Capture the cell that displays the provided text and extract its [x, y] central coordinate. 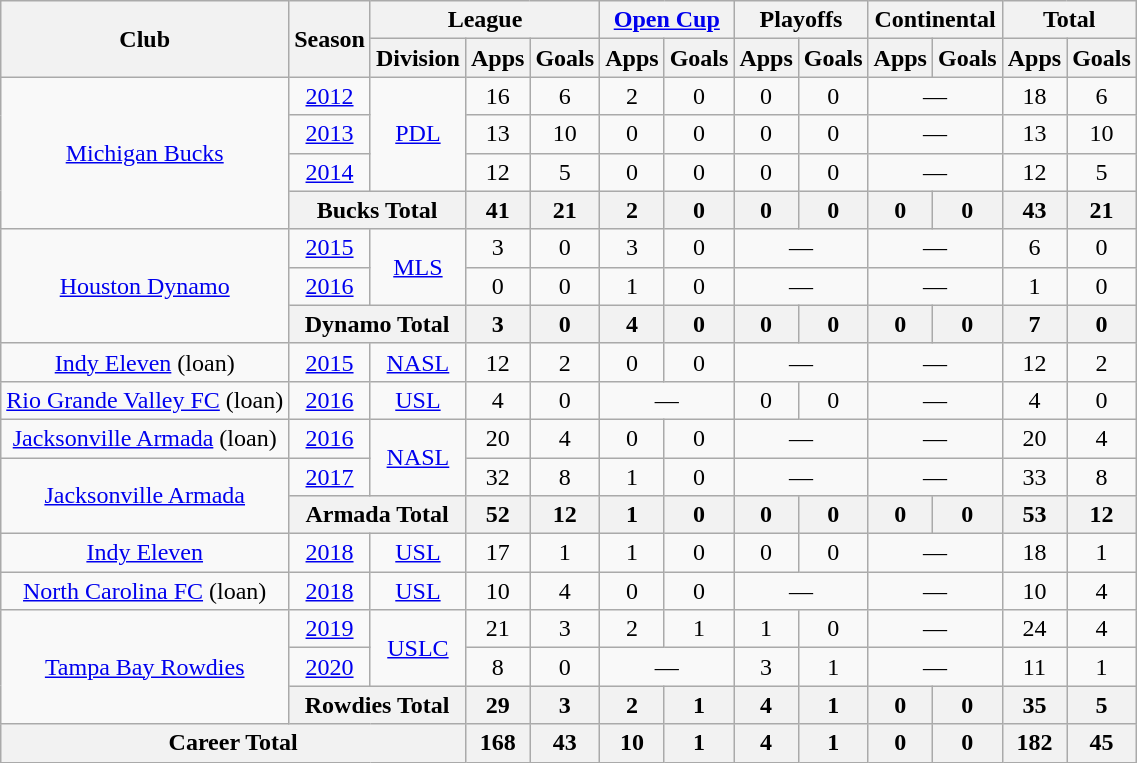
Season [330, 39]
Total [1069, 20]
Indy Eleven (loan) [145, 362]
33 [1034, 477]
2014 [330, 172]
53 [1034, 515]
Jacksonville Armada (loan) [145, 438]
MLS [418, 267]
North Carolina FC (loan) [145, 591]
Playoffs [801, 20]
32 [497, 477]
Rowdies Total [378, 705]
Dynamo Total [378, 324]
24 [1034, 629]
2019 [330, 629]
29 [497, 705]
45 [1102, 743]
Career Total [234, 743]
35 [1034, 705]
2013 [330, 134]
2020 [330, 667]
Continental [935, 20]
2012 [330, 96]
11 [1034, 667]
Indy Eleven [145, 553]
Club [145, 39]
Armada Total [378, 515]
168 [497, 743]
League [484, 20]
Bucks Total [378, 210]
Michigan Bucks [145, 153]
Houston Dynamo [145, 286]
Tampa Bay Rowdies [145, 667]
Division [418, 58]
17 [497, 553]
2017 [330, 477]
16 [497, 96]
PDL [418, 134]
41 [497, 210]
7 [1034, 324]
182 [1034, 743]
Open Cup [667, 20]
52 [497, 515]
USLC [418, 648]
Jacksonville Armada [145, 496]
Rio Grande Valley FC (loan) [145, 400]
